Determine the (x, y) coordinate at the center of the cell enclosing the given text.  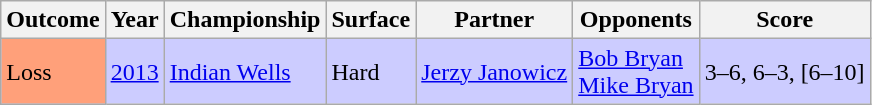
Year (134, 20)
3–6, 6–3, [6–10] (784, 72)
2013 (134, 72)
Outcome (53, 20)
Jerzy Janowicz (494, 72)
Partner (494, 20)
Hard (371, 72)
Score (784, 20)
Surface (371, 20)
Indian Wells (245, 72)
Loss (53, 72)
Opponents (636, 20)
Championship (245, 20)
Bob Bryan Mike Bryan (636, 72)
